Extract the (x, y) coordinate from the center of the cell holding the provided text.  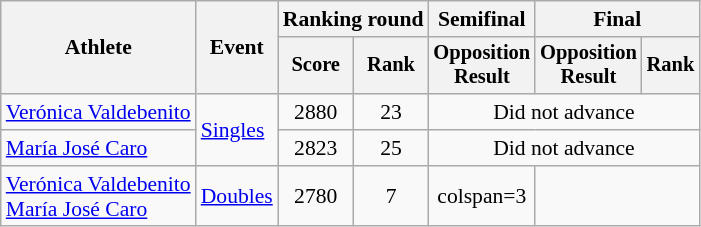
Verónica Valdebenito (98, 112)
2823 (316, 148)
Ranking round (354, 19)
Verónica ValdebenitoMaría José Caro (98, 196)
Athlete (98, 48)
colspan=3 (482, 196)
Doubles (237, 196)
Semifinal (482, 19)
2780 (316, 196)
7 (392, 196)
2880 (316, 112)
Event (237, 48)
Score (316, 66)
María José Caro (98, 148)
Singles (237, 130)
Final (617, 19)
25 (392, 148)
23 (392, 112)
